Pinpoint the cell where the given text exists, returning its (X, Y) midpoint coordinate. 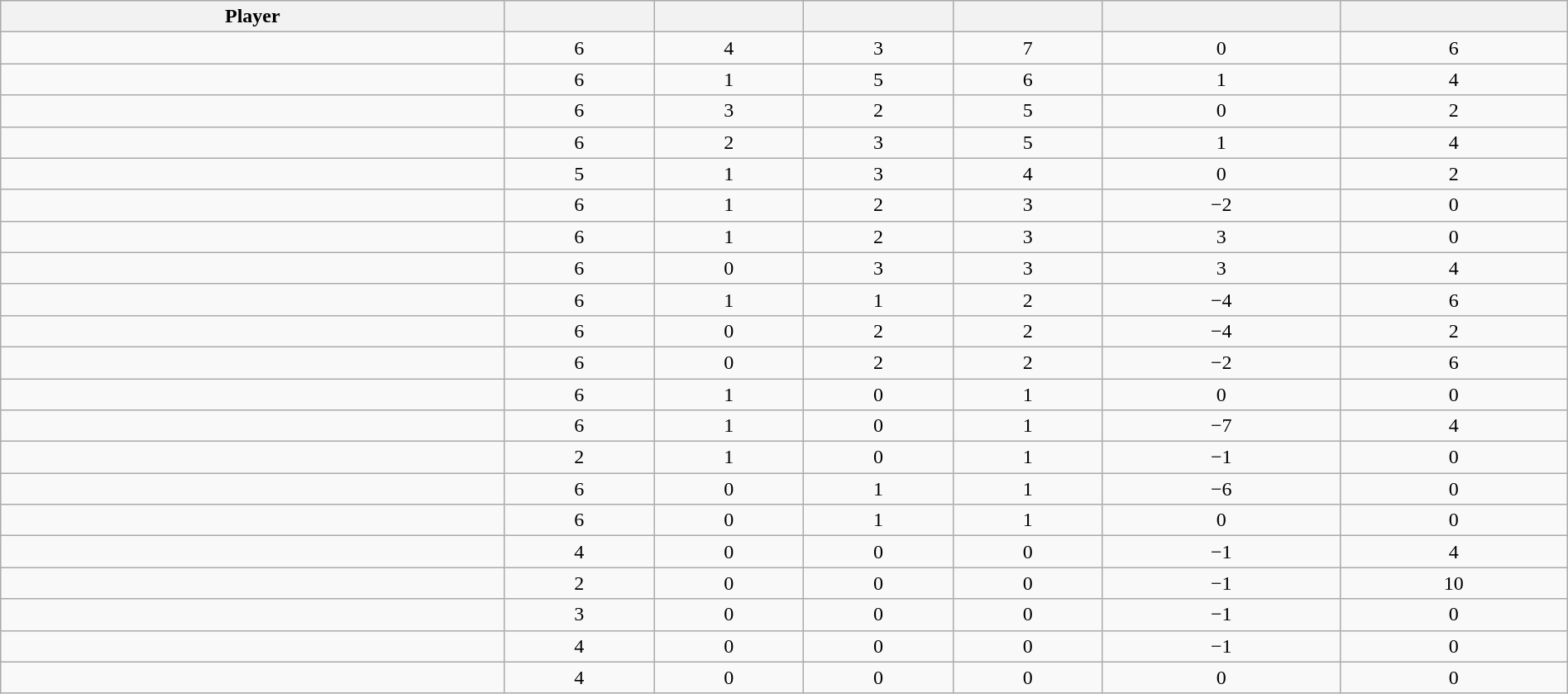
7 (1027, 48)
10 (1454, 583)
−6 (1221, 489)
Player (253, 17)
−7 (1221, 426)
